Capture the cell that displays the provided text and extract its (x, y) central coordinate. 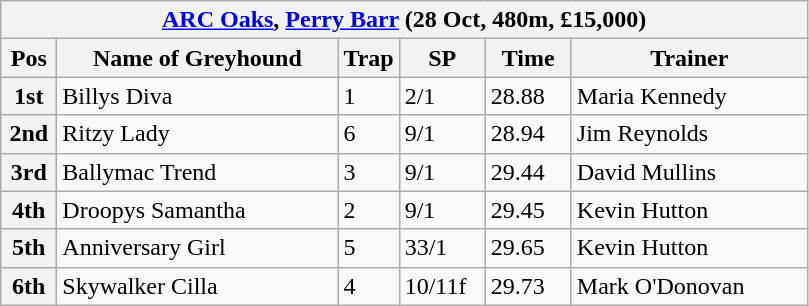
6 (368, 134)
2nd (29, 134)
3 (368, 172)
SP (442, 58)
29.65 (528, 248)
Mark O'Donovan (689, 286)
29.45 (528, 210)
28.94 (528, 134)
6th (29, 286)
Billys Diva (198, 96)
4th (29, 210)
33/1 (442, 248)
10/11f (442, 286)
3rd (29, 172)
2/1 (442, 96)
Jim Reynolds (689, 134)
Droopys Samantha (198, 210)
Ballymac Trend (198, 172)
29.73 (528, 286)
5 (368, 248)
Pos (29, 58)
Maria Kennedy (689, 96)
2 (368, 210)
1st (29, 96)
ARC Oaks, Perry Barr (28 Oct, 480m, £15,000) (404, 20)
5th (29, 248)
1 (368, 96)
Name of Greyhound (198, 58)
Anniversary Girl (198, 248)
Skywalker Cilla (198, 286)
28.88 (528, 96)
29.44 (528, 172)
Trap (368, 58)
Ritzy Lady (198, 134)
David Mullins (689, 172)
Time (528, 58)
4 (368, 286)
Trainer (689, 58)
